Detect which cell encompasses the target text, then output its (x, y) center coordinate. 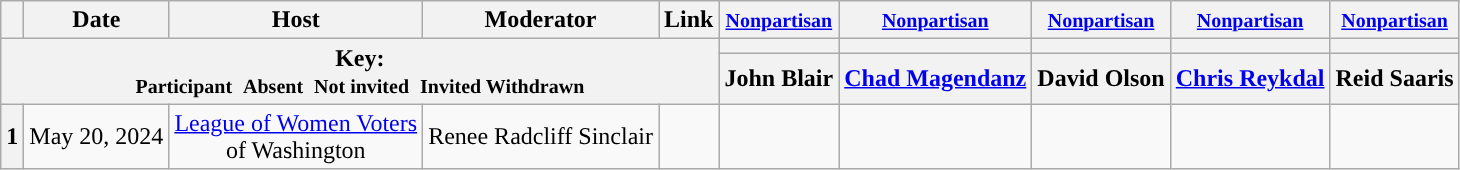
John Blair (779, 78)
Moderator (541, 20)
Date (96, 20)
Link (688, 20)
Renee Radcliff Sinclair (541, 136)
Chad Magendanz (936, 78)
Reid Saaris (1394, 78)
May 20, 2024 (96, 136)
Host (296, 20)
1 (12, 136)
League of Women Votersof Washington (296, 136)
Key: Participant Absent Not invited Invited Withdrawn (360, 72)
David Olson (1101, 78)
Chris Reykdal (1250, 78)
